Provide the (x, y) coordinate of the cell's center where the given text is located.  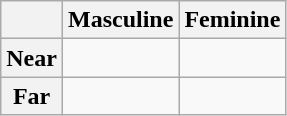
Feminine (232, 20)
Near (32, 58)
Masculine (120, 20)
Far (32, 96)
